Locate the cell with the specified text and output its [x, y] center coordinate. 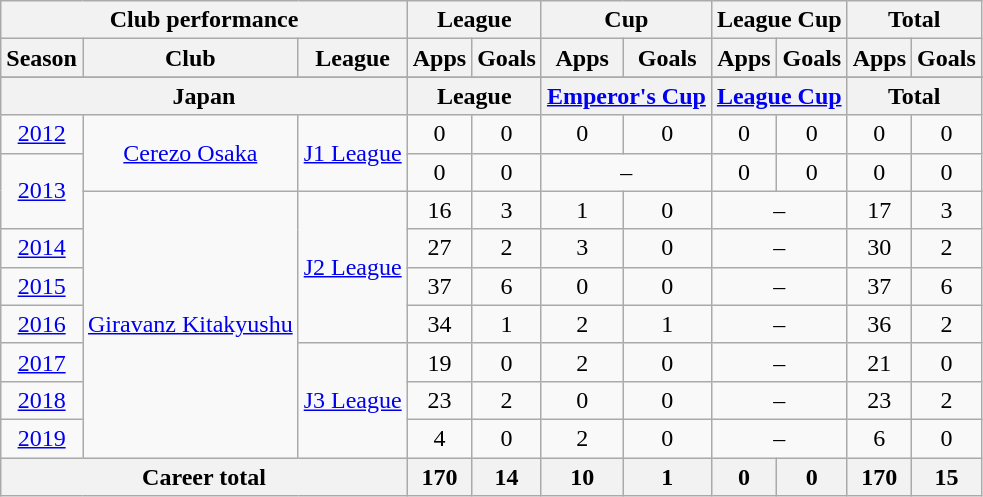
27 [439, 248]
2013 [42, 191]
J1 League [352, 153]
17 [879, 210]
19 [439, 362]
Giravanz Kitakyushu [190, 324]
2015 [42, 286]
14 [507, 477]
J3 League [352, 400]
J2 League [352, 267]
30 [879, 248]
Japan [204, 96]
34 [439, 324]
Club performance [204, 20]
2012 [42, 134]
Emperor's Cup [626, 96]
Cerezo Osaka [190, 153]
2019 [42, 438]
Career total [204, 477]
2017 [42, 362]
15 [947, 477]
16 [439, 210]
Club [190, 58]
2014 [42, 248]
36 [879, 324]
10 [582, 477]
2018 [42, 400]
Season [42, 58]
2016 [42, 324]
4 [439, 438]
Cup [626, 20]
21 [879, 362]
